Return (x, y) of the center of cell containing provided text 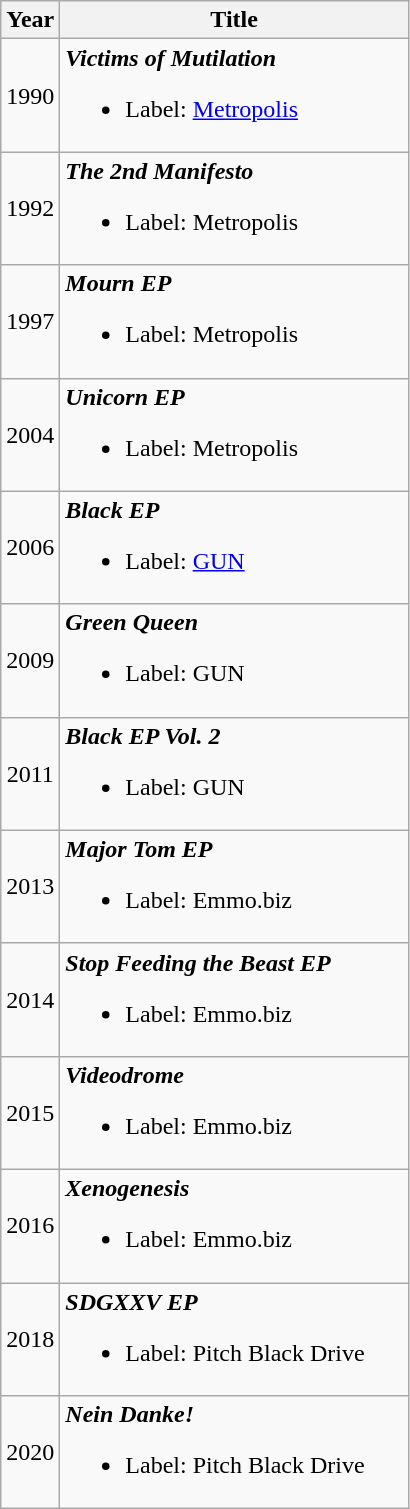
Major Tom EPLabel: Emmo.biz (234, 886)
1997 (30, 322)
2011 (30, 774)
Victims of MutilationLabel: Metropolis (234, 96)
2013 (30, 886)
Unicorn EPLabel: Metropolis (234, 434)
1992 (30, 208)
2014 (30, 1000)
VideodromeLabel: Emmo.biz (234, 1112)
2006 (30, 548)
2016 (30, 1226)
Mourn EPLabel: Metropolis (234, 322)
2009 (30, 660)
Title (234, 20)
2018 (30, 1338)
Black EP Vol. 2Label: GUN (234, 774)
2004 (30, 434)
Green QueenLabel: GUN (234, 660)
XenogenesisLabel: Emmo.biz (234, 1226)
Black EPLabel: GUN (234, 548)
1990 (30, 96)
Nein Danke!Label: Pitch Black Drive (234, 1452)
The 2nd ManifestoLabel: Metropolis (234, 208)
2015 (30, 1112)
SDGXXV EPLabel: Pitch Black Drive (234, 1338)
Year (30, 20)
Stop Feeding the Beast EPLabel: Emmo.biz (234, 1000)
2020 (30, 1452)
